Return the (x, y) coordinate for the center point of the cell that contains the specified text.  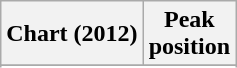
Peak position (189, 34)
Chart (2012) (72, 34)
